For the text-containing cell, return its midpoint in (x, y) coordinate format. 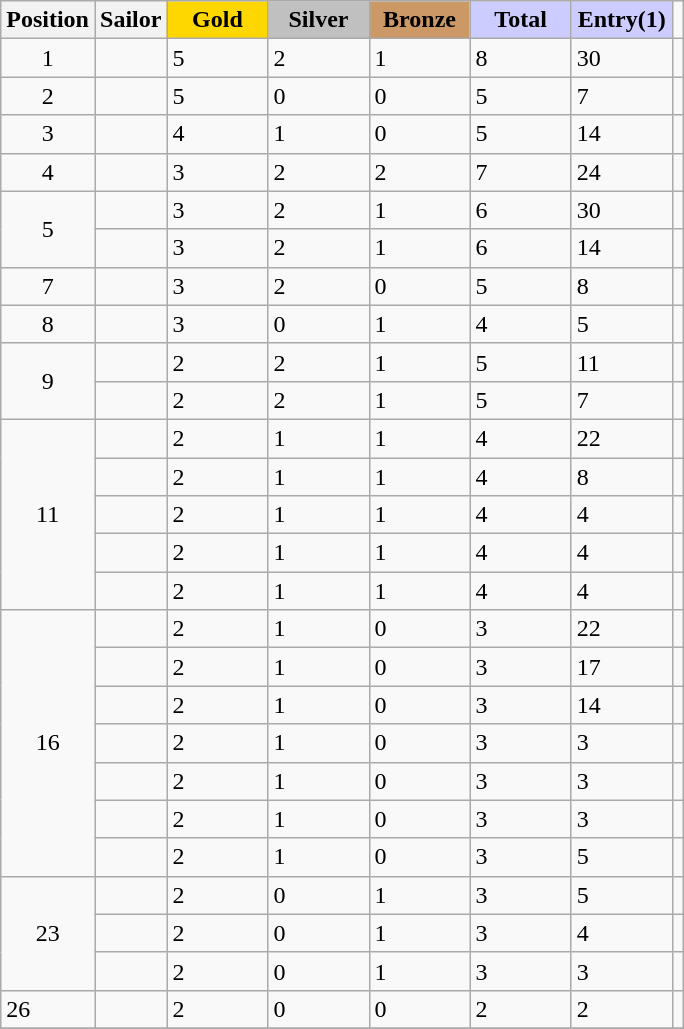
17 (622, 667)
Total (520, 20)
Position (48, 20)
23 (48, 933)
26 (48, 1009)
16 (48, 743)
Silver (318, 20)
Sailor (130, 20)
24 (622, 172)
Bronze (420, 20)
Gold (218, 20)
9 (48, 381)
Entry(1) (622, 20)
